Locate the cell with the specified text and output its [x, y] center coordinate. 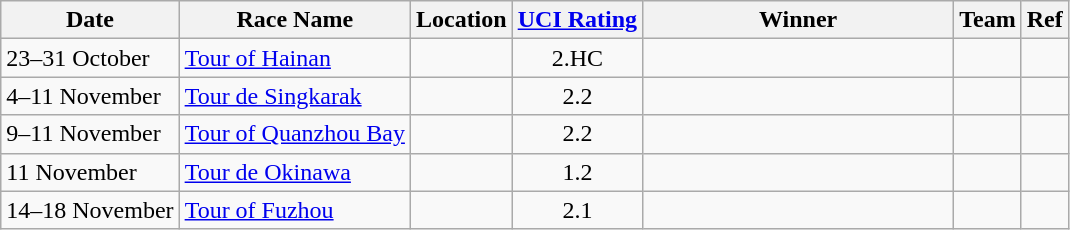
4–11 November [90, 96]
23–31 October [90, 58]
Tour of Quanzhou Bay [294, 134]
Tour of Fuzhou [294, 210]
9–11 November [90, 134]
Team [988, 20]
Tour of Hainan [294, 58]
Tour de Okinawa [294, 172]
Winner [798, 20]
Date [90, 20]
11 November [90, 172]
Ref [1044, 20]
2.1 [577, 210]
Tour de Singkarak [294, 96]
1.2 [577, 172]
14–18 November [90, 210]
2.HC [577, 58]
UCI Rating [577, 20]
Location [461, 20]
Race Name [294, 20]
